Search for the cell housing the specified text and yield its [x, y] center coordinate. 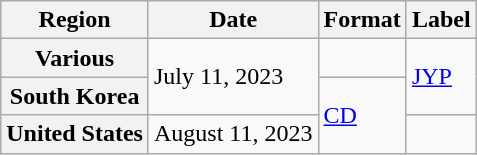
Various [75, 58]
Region [75, 20]
August 11, 2023 [233, 134]
Date [233, 20]
JYP [441, 77]
South Korea [75, 96]
Format [362, 20]
CD [362, 115]
Label [441, 20]
July 11, 2023 [233, 77]
United States [75, 134]
